Return the [X, Y] coordinate for the center point of the cell that contains the specified text.  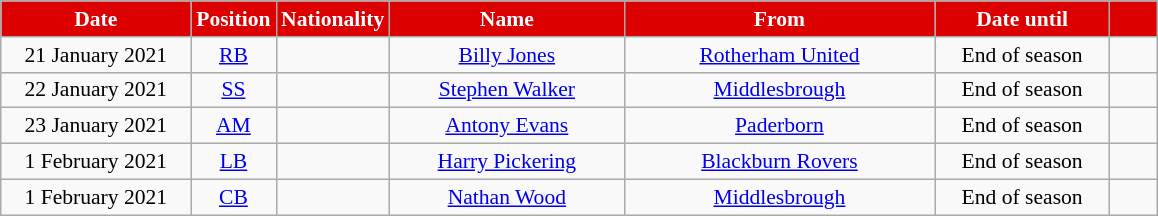
22 January 2021 [96, 90]
Nathan Wood [506, 197]
Name [506, 19]
Nationality [332, 19]
LB [234, 162]
Billy Jones [506, 55]
Harry Pickering [506, 162]
SS [234, 90]
Date [96, 19]
Paderborn [779, 126]
21 January 2021 [96, 55]
From [779, 19]
AM [234, 126]
Date until [1022, 19]
Stephen Walker [506, 90]
23 January 2021 [96, 126]
CB [234, 197]
RB [234, 55]
Antony Evans [506, 126]
Blackburn Rovers [779, 162]
Position [234, 19]
Rotherham United [779, 55]
